Determine the (x, y) coordinate at the center of the cell enclosing the given text.  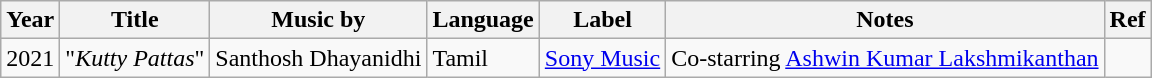
Co-starring Ashwin Kumar Lakshmikanthan (885, 58)
Ref (1128, 20)
2021 (30, 58)
Notes (885, 20)
Santhosh Dhayanidhi (318, 58)
"Kutty Pattas" (135, 58)
Music by (318, 20)
Sony Music (602, 58)
Year (30, 20)
Label (602, 20)
Title (135, 20)
Tamil (483, 58)
Language (483, 20)
